Find where the given text appears and provide that cell's center as (x, y) coordinate. 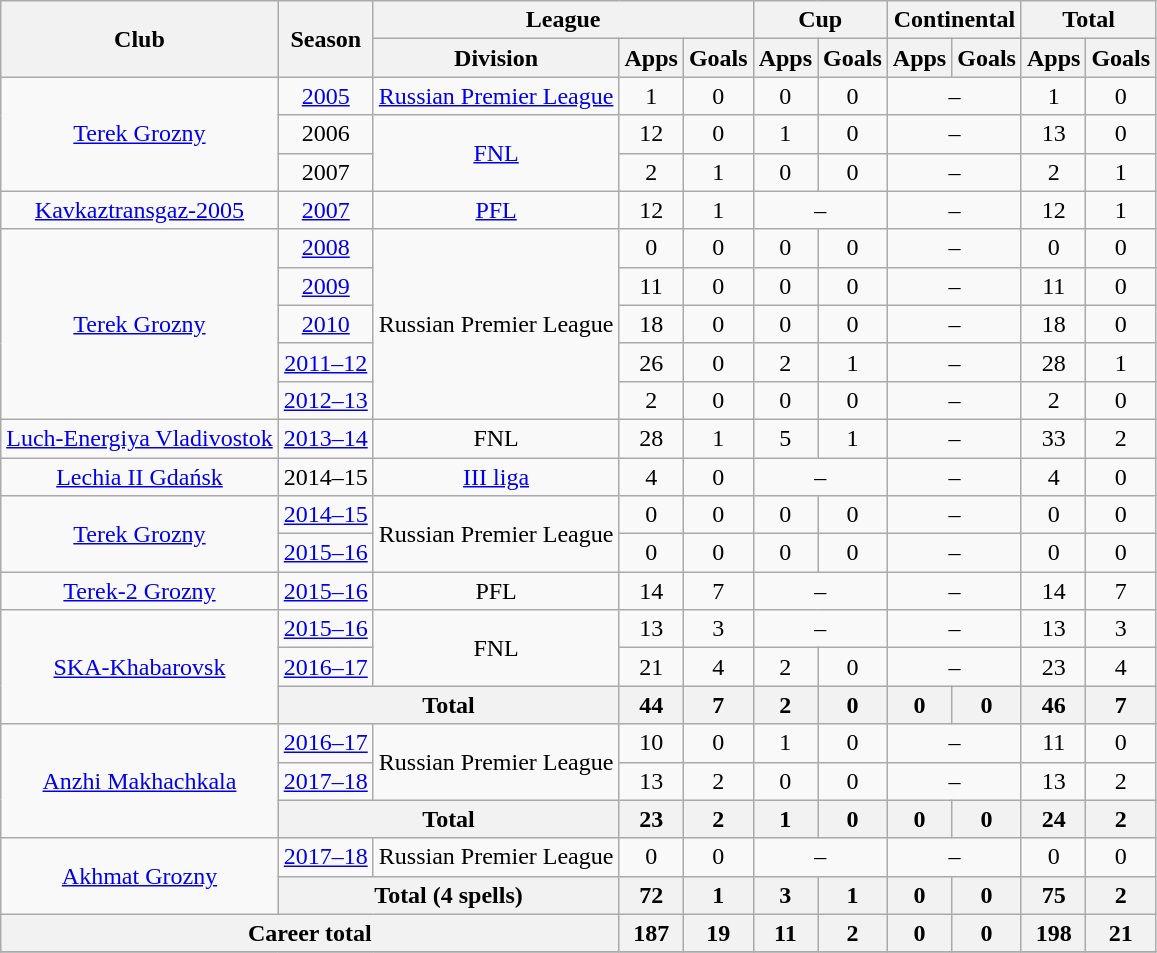
46 (1053, 705)
187 (651, 933)
5 (785, 438)
Kavkaztransgaz-2005 (140, 210)
10 (651, 743)
2008 (326, 248)
2011–12 (326, 362)
2010 (326, 324)
Cup (820, 20)
2005 (326, 96)
Luch-Energiya Vladivostok (140, 438)
2013–14 (326, 438)
League (563, 20)
24 (1053, 819)
198 (1053, 933)
44 (651, 705)
33 (1053, 438)
2006 (326, 134)
2009 (326, 286)
Continental (954, 20)
Division (496, 58)
Total (4 spells) (448, 895)
Lechia II Gdańsk (140, 477)
Terek-2 Grozny (140, 591)
72 (651, 895)
2012–13 (326, 400)
26 (651, 362)
SKA-Khabarovsk (140, 667)
Club (140, 39)
Season (326, 39)
75 (1053, 895)
Anzhi Makhachkala (140, 781)
Career total (310, 933)
III liga (496, 477)
Akhmat Grozny (140, 876)
19 (718, 933)
